Determine the (x, y) coordinate at the center of the cell enclosing the given text.  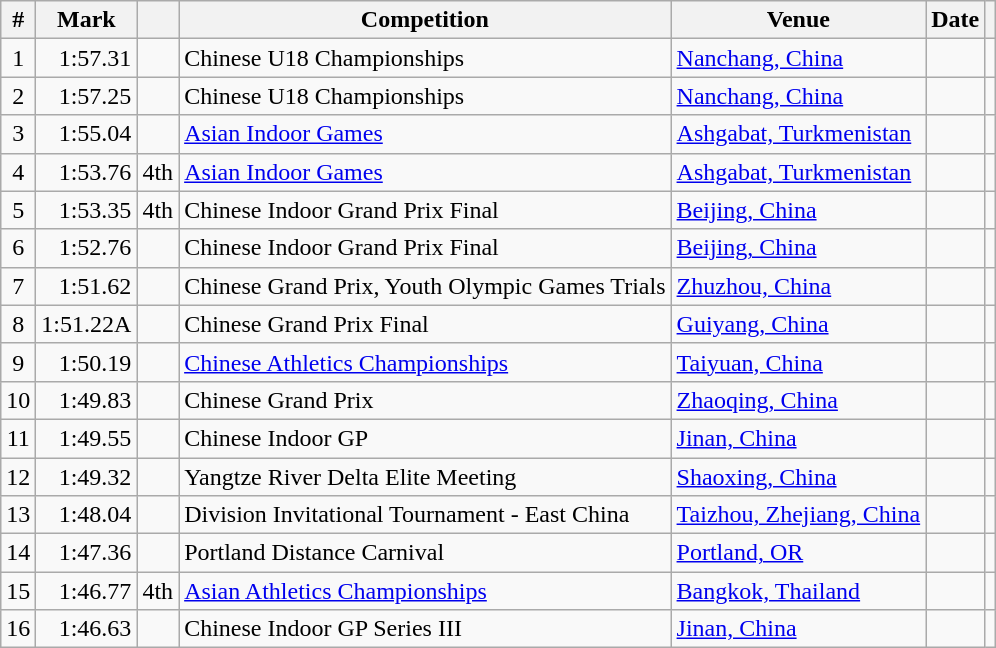
Asian Athletics Championships (425, 591)
1:57.25 (86, 96)
4 (18, 172)
Yangtze River Delta Elite Meeting (425, 477)
Taiyuan, China (798, 362)
Chinese Athletics Championships (425, 362)
# (18, 20)
Guiyang, China (798, 324)
Date (956, 20)
Zhuzhou, China (798, 286)
Shaoxing, China (798, 477)
Portland Distance Carnival (425, 553)
5 (18, 210)
10 (18, 400)
1:48.04 (86, 515)
13 (18, 515)
1:50.19 (86, 362)
Chinese Indoor GP Series III (425, 629)
1 (18, 58)
1:49.83 (86, 400)
15 (18, 591)
Zhaoqing, China (798, 400)
Portland, OR (798, 553)
Venue (798, 20)
1:49.32 (86, 477)
Competition (425, 20)
1:53.76 (86, 172)
1:55.04 (86, 134)
Chinese Grand Prix Final (425, 324)
1:47.36 (86, 553)
1:53.35 (86, 210)
1:57.31 (86, 58)
9 (18, 362)
Chinese Grand Prix (425, 400)
8 (18, 324)
Taizhou, Zhejiang, China (798, 515)
3 (18, 134)
16 (18, 629)
Chinese Grand Prix, Youth Olympic Games Trials (425, 286)
1:46.77 (86, 591)
Chinese Indoor GP (425, 438)
1:52.76 (86, 248)
11 (18, 438)
Division Invitational Tournament - East China (425, 515)
1:51.62 (86, 286)
1:49.55 (86, 438)
2 (18, 96)
Bangkok, Thailand (798, 591)
1:46.63 (86, 629)
12 (18, 477)
6 (18, 248)
14 (18, 553)
7 (18, 286)
1:51.22A (86, 324)
Mark (86, 20)
